Identify which cell holds the provided text, then report its (X, Y) central coordinate. 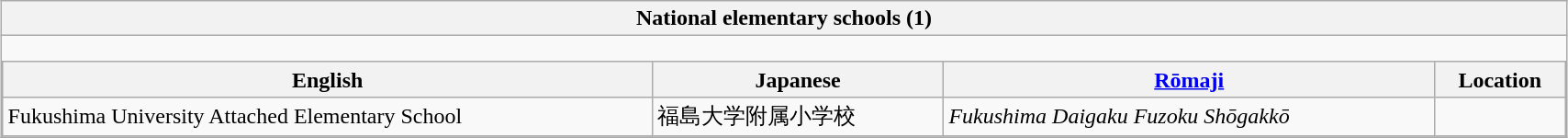
English (327, 79)
Rōmaji (1190, 79)
English Japanese Rōmaji Location Fukushima University Attached Elementary School 福島大学附属小学校 Fukushima Daigaku Fuzoku Shōgakkō (784, 86)
福島大学附属小学校 (798, 116)
Location (1500, 79)
National elementary schools (1) (784, 18)
Fukushima University Attached Elementary School (327, 116)
Fukushima Daigaku Fuzoku Shōgakkō (1190, 116)
Japanese (798, 79)
